Determine the (x, y) coordinate at the center of the cell enclosing the given text.  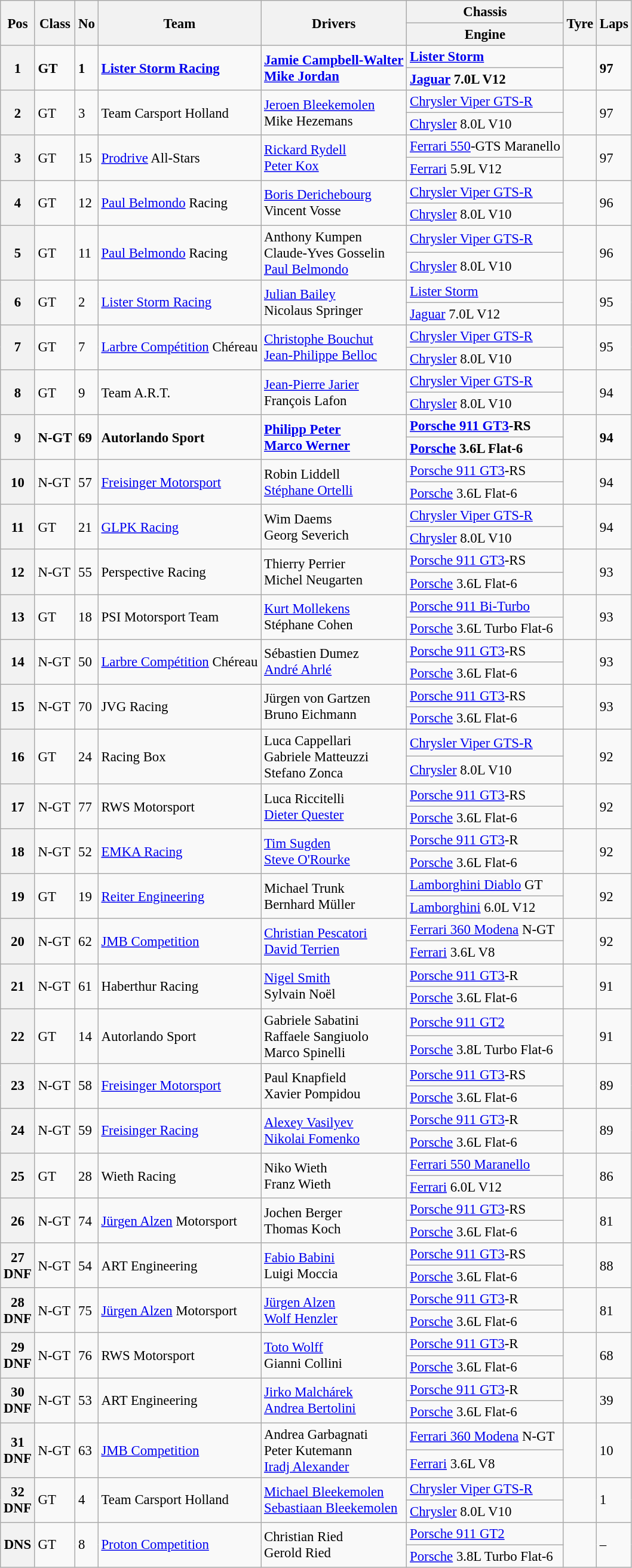
Jirko Malchárek Andrea Bertolini (334, 1401)
Jürgen Alzen Wolf Henzler (334, 1310)
Reiter Engineering (179, 896)
Christophe Bouchut Jean-Philippe Belloc (334, 348)
Sébastien Dumez André Ahrlé (334, 662)
Kurt Mollekens Stéphane Cohen (334, 617)
Michael Trunk Bernhard Müller (334, 896)
31DNF (18, 1450)
No (87, 23)
EMKA Racing (179, 851)
Paul Knapfield Xavier Pompidou (334, 1085)
68 (614, 1355)
Wim Daems Georg Severich (334, 527)
13 (18, 617)
Boris Derichebourg Vincent Vosse (334, 203)
32DNF (18, 1500)
Anthony Kumpen Claude-Yves Gosselin Paul Belmondo (334, 253)
Philipp Peter Marco Werner (334, 437)
Fabio Babini Luigi Moccia (334, 1266)
63 (87, 1450)
Gabriele Sabatini Raffaele Sangiuolo Marco Spinelli (334, 1036)
76 (87, 1355)
PSI Motorsport Team (179, 617)
25 (18, 1176)
Luca Cappellari Gabriele Matteuzzi Stefano Zonca (334, 757)
Ferrari 6.0L V12 (485, 1187)
55 (87, 572)
Team (179, 23)
DNS (18, 1545)
27DNF (18, 1266)
23 (18, 1085)
17 (18, 807)
5 (18, 253)
Wieth Racing (179, 1176)
29DNF (18, 1355)
Andrea Garbagnati Peter Kutemann Iradj Alexander (334, 1450)
Perspective Racing (179, 572)
77 (87, 807)
Jamie Campbell-Walter Mike Jordan (334, 68)
Pos (18, 23)
Christian Pescatori David Terrien (334, 942)
69 (87, 437)
GLPK Racing (179, 527)
28 (87, 1176)
Nigel Smith Sylvain Noël (334, 986)
Ferrari 550 Maranello (485, 1165)
Tyre (579, 23)
Haberthur Racing (179, 986)
Proton Competition (179, 1545)
Alexey Vasilyev Nikolai Fomenko (334, 1131)
Tim Sugden Steve O'Rourke (334, 851)
50 (87, 662)
Porsche 3.6L Turbo Flat-6 (485, 628)
Christian Ried Gerold Ried (334, 1545)
Ferrari 5.9L V12 (485, 169)
61 (87, 986)
88 (614, 1266)
57 (87, 482)
58 (87, 1085)
30DNF (18, 1401)
Jean-Pierre Jarier François Lafon (334, 392)
39 (614, 1401)
– (614, 1545)
Thierry Perrier Michel Neugarten (334, 572)
Rickard Rydell Peter Kox (334, 158)
Class (55, 23)
28DNF (18, 1310)
20 (18, 942)
Team A.R.T. (179, 392)
59 (87, 1131)
Luca Riccitelli Dieter Quester (334, 807)
Jochen Berger Thomas Koch (334, 1220)
75 (87, 1310)
Chassis (485, 12)
Jeroen Bleekemolen Mike Hezemans (334, 112)
16 (18, 757)
Prodrive All-Stars (179, 158)
Toto Wolff Gianni Collini (334, 1355)
JVG Racing (179, 706)
Jürgen von Gartzen Bruno Eichmann (334, 706)
Freisinger Racing (179, 1131)
Lamborghini Diablo GT (485, 885)
Porsche 911 Bi-Turbo (485, 606)
54 (87, 1266)
Laps (614, 23)
Lamborghini 6.0L V12 (485, 908)
Drivers (334, 23)
74 (87, 1220)
Engine (485, 35)
22 (18, 1036)
53 (87, 1401)
62 (87, 942)
Julian Bailey Nicolaus Springer (334, 302)
6 (18, 302)
Michael Bleekemolen Sebastiaan Bleekemolen (334, 1500)
Racing Box (179, 757)
70 (87, 706)
Niko Wieth Franz Wieth (334, 1176)
26 (18, 1220)
86 (614, 1176)
52 (87, 851)
Ferrari 550-GTS Maranello (485, 146)
Robin Liddell Stéphane Ortelli (334, 482)
